Extract the [X, Y] coordinate from the center of the cell holding the provided text.  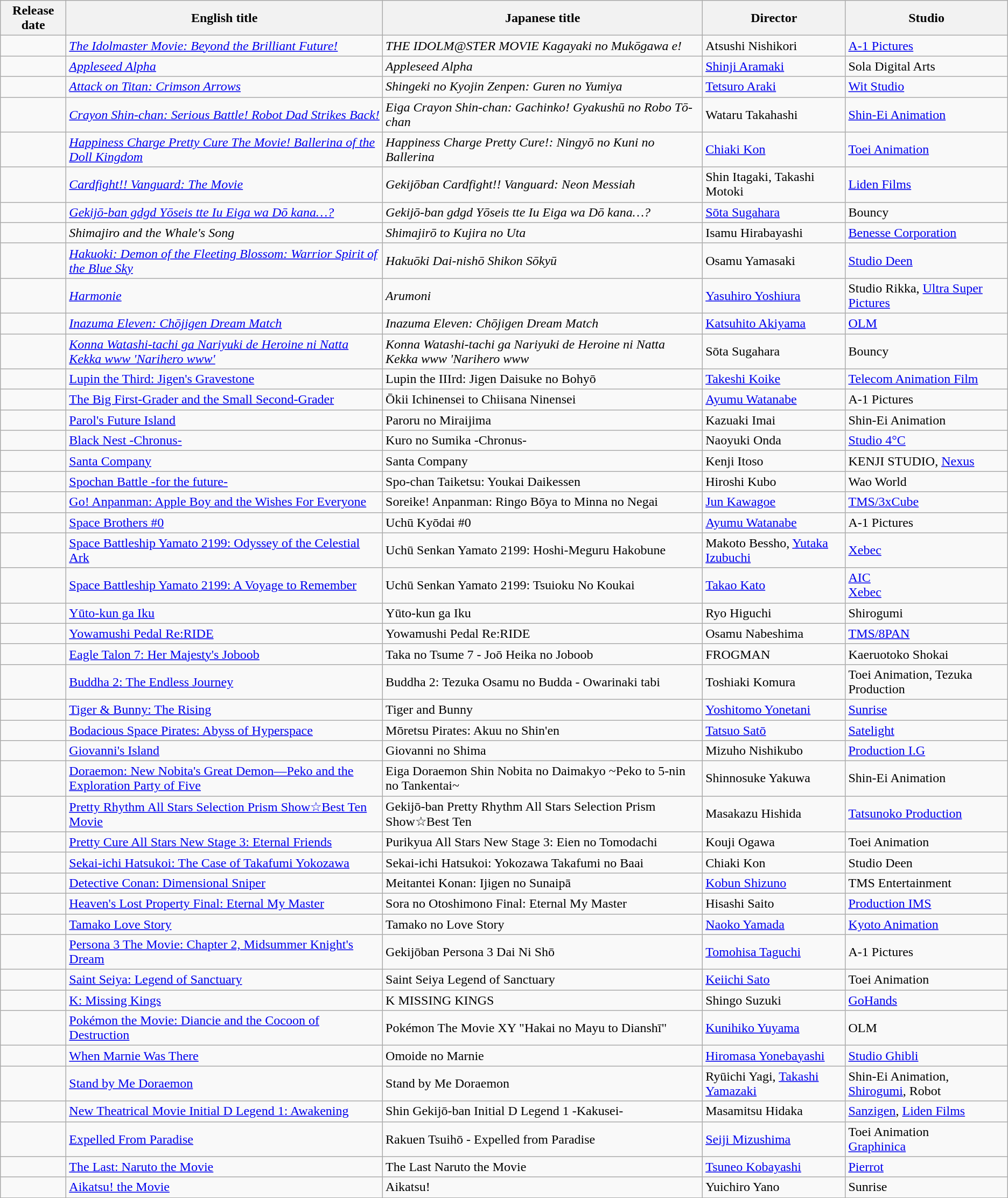
Black Nest -Chronus- [225, 441]
Crayon Shin-chan: Serious Battle! Robot Dad Strikes Back! [225, 114]
Hiromasa Yonebayashi [774, 1056]
Kouji Ogawa [774, 842]
Masamitsu Hidaka [774, 1111]
Bodacious Space Pirates: Abyss of Hyperspace [225, 730]
Yuichiro Yano [774, 1187]
Ōkii Ichinensei to Chiisana Ninensei [543, 400]
Pretty Cure All Stars New Stage 3: Eternal Friends [225, 842]
Shirogumi [926, 613]
Gekijōban Cardfight!! Vanguard: Neon Messiah [543, 184]
GoHands [926, 1000]
Naoko Yamada [774, 924]
Heaven's Lost Property Final: Eternal My Master [225, 903]
Buddha 2: Tezuka Osamu no Budda - Owarinaki tabi [543, 682]
Isamu Hirabayashi [774, 233]
Uchū Kyōdai #0 [543, 523]
Shin Itagaki, Takashi Motoki [774, 184]
FROGMAN [774, 654]
Kyoto Animation [926, 924]
Kunihiko Yuyama [774, 1028]
Konna Watashi-tachi ga Nariyuki de Heroine ni Natta Kekka www 'Narihero www' [225, 351]
Takeshi Koike [774, 379]
Kenji Itoso [774, 461]
Atsushi Nishikori [774, 46]
New Theatrical Movie Initial D Legend 1: Awakening [225, 1111]
Buddha 2: The Endless Journey [225, 682]
Paroru no Miraijima [543, 420]
Uchū Senkan Yamato 2199: Hoshi-Meguru Hakobune [543, 551]
Satelight [926, 730]
Wit Studio [926, 87]
Kobun Shizuno [774, 883]
Omoide no Marnie [543, 1056]
The Big First-Grader and the Small Second-Grader [225, 400]
Aikatsu! [543, 1187]
Sanzigen, Liden Films [926, 1111]
Saint Seiya Legend of Sanctuary [543, 980]
Parol's Future Island [225, 420]
Production I.G [926, 751]
Sora no Otoshimono Final: Eternal My Master [543, 903]
Expelled From Paradise [225, 1139]
Lupin the Third: Jigen's Gravestone [225, 379]
Detective Conan: Dimensional Sniper [225, 883]
The Idolmaster Movie: Beyond the Brilliant Future! [225, 46]
Xebec [926, 551]
Takao Kato [774, 585]
Benesse Corporation [926, 233]
Saint Seiya: Legend of Sanctuary [225, 980]
Osamu Nabeshima [774, 633]
Sekai-ichi Hatsukoi: The Case of Takafumi Yokozawa [225, 862]
Persona 3 The Movie: Chapter 2, Midsummer Knight's Dream [225, 952]
Purikyua All Stars New Stage 3: Eien no Tomodachi [543, 842]
Kuro no Sumika -Chronus- [543, 441]
Space Battleship Yamato 2199: Odyssey of the Celestial Ark [225, 551]
Mizuho Nishikubo [774, 751]
Tatsunoko Production [926, 814]
TMS/8PAN [926, 633]
Ryūichi Yagi, Takashi Yamazaki [774, 1084]
Meitantei Konan: Ijigen no Sunaipā [543, 883]
Tamako no Love Story [543, 924]
Tsuneo Kobayashi [774, 1167]
Katsuhito Akiyama [774, 323]
Shimajirō to Kujira no Uta [543, 233]
When Marnie Was There [225, 1056]
K: Missing Kings [225, 1000]
Kazuaki Imai [774, 420]
Wao World [926, 482]
Wataru Takahashi [774, 114]
Space Brothers #0 [225, 523]
Happiness Charge Pretty Cure!: Ningyō no Kuni no Ballerina [543, 150]
Pretty Rhythm All Stars Selection Prism Show☆Best Ten Movie [225, 814]
Studio Rikka, Ultra Super Pictures [926, 295]
Pokémon the Movie: Diancie and the Cocoon of Destruction [225, 1028]
Studio 4°C [926, 441]
Naoyuki Onda [774, 441]
Toei Animation, Tezuka Production [926, 682]
Tatsuo Satō [774, 730]
Tiger & Bunny: The Rising [225, 709]
Spo-chan Taiketsu: Youkai Daikessen [543, 482]
Seiji Mizushima [774, 1139]
The Last Naruto the Movie [543, 1167]
Kaeruotoko Shokai [926, 654]
Harmonie [225, 295]
Attack on Titan: Crimson Arrows [225, 87]
Soreike! Anpanman: Ringo Bōya to Minna no Negai [543, 502]
Mōretsu Pirates: Akuu no Shin'en [543, 730]
Shingeki no Kyojin Zenpen: Guren no Yumiya [543, 87]
Yasuhiro Yoshiura [774, 295]
Tamako Love Story [225, 924]
Lupin the IIIrd: Jigen Daisuke no Bohyō [543, 379]
Uchū Senkan Yamato 2199: Tsuioku No Koukai [543, 585]
Production IMS [926, 903]
Studio [926, 18]
Shinji Aramaki [774, 66]
Doraemon: New Nobita's Great Demon—Peko and the Exploration Party of Five [225, 779]
Masakazu Hishida [774, 814]
Release date [33, 18]
Keiichi Sato [774, 980]
Tetsuro Araki [774, 87]
Go! Anpanman: Apple Boy and the Wishes For Everyone [225, 502]
Gekijōban Persona 3 Dai Ni Shō [543, 952]
The Last: Naruto the Movie [225, 1167]
Makoto Bessho, Yutaka Izubuchi [774, 551]
Giovanni no Shima [543, 751]
Giovanni's Island [225, 751]
Hakuōki Dai-nishō Shikon Sōkyū [543, 261]
Tiger and Bunny [543, 709]
Aikatsu! the Movie [225, 1187]
Tomohisa Taguchi [774, 952]
Eiga Doraemon Shin Nobita no Daimakyo ~Peko to 5-nin no Tankentai~ [543, 779]
Sola Digital Arts [926, 66]
Telecom Animation Film [926, 379]
Osamu Yamasaki [774, 261]
Liden Films [926, 184]
Hisashi Saito [774, 903]
Toei AnimationGraphinica [926, 1139]
KENJI STUDIO, Nexus [926, 461]
Eagle Talon 7: Her Majesty's Joboob [225, 654]
Taka no Tsume 7 - Joō Heika no Joboob [543, 654]
Cardfight!! Vanguard: The Movie [225, 184]
Shimajiro and the Whale's Song [225, 233]
Ryo Higuchi [774, 613]
Hakuoki: Demon of the Fleeting Blossom: Warrior Spirit of the Blue Sky [225, 261]
THE IDOLM@STER MOVIE Kagayaki no Mukōgawa e! [543, 46]
Happiness Charge Pretty Cure The Movie! Ballerina of the Doll Kingdom [225, 150]
Director [774, 18]
Shin-Ei Animation, Shirogumi, Robot [926, 1084]
Pokémon The Movie XY "Hakai no Mayu to Dianshī" [543, 1028]
Shinnosuke Yakuwa [774, 779]
Arumoni [543, 295]
Gekijō-ban Pretty Rhythm All Stars Selection Prism Show☆Best Ten [543, 814]
TMS/3xCube [926, 502]
Jun Kawagoe [774, 502]
AICXebec [926, 585]
K MISSING KINGS [543, 1000]
Rakuen Tsuihō - Expelled from Paradise [543, 1139]
Shin Gekijō-ban Initial D Legend 1 -Kakusei- [543, 1111]
English title [225, 18]
Konna Watashi-tachi ga Nariyuki de Heroine ni Natta Kekka www 'Narihero www [543, 351]
Pierrot [926, 1167]
Yoshitomo Yonetani [774, 709]
Eiga Crayon Shin-chan: Gachinko! Gyakushū no Robo Tō-chan [543, 114]
Sekai-ichi Hatsukoi: Yokozawa Takafumi no Baai [543, 862]
Studio Ghibli [926, 1056]
Toshiaki Komura [774, 682]
Japanese title [543, 18]
TMS Entertainment [926, 883]
Hiroshi Kubo [774, 482]
Shingo Suzuki [774, 1000]
Spochan Battle -for the future- [225, 482]
Space Battleship Yamato 2199: A Voyage to Remember [225, 585]
